Find where the given text appears and provide that cell's center as (X, Y) coordinate. 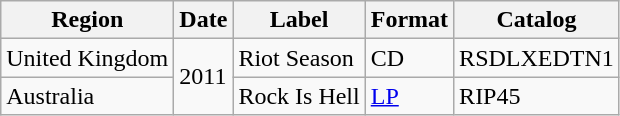
Rock Is Hell (299, 96)
Australia (88, 96)
RSDLXEDTN1 (537, 58)
Date (204, 20)
LP (409, 96)
Riot Season (299, 58)
Catalog (537, 20)
Region (88, 20)
CD (409, 58)
2011 (204, 77)
Format (409, 20)
RIP45 (537, 96)
United Kingdom (88, 58)
Label (299, 20)
